Capture the cell that displays the provided text and extract its [X, Y] central coordinate. 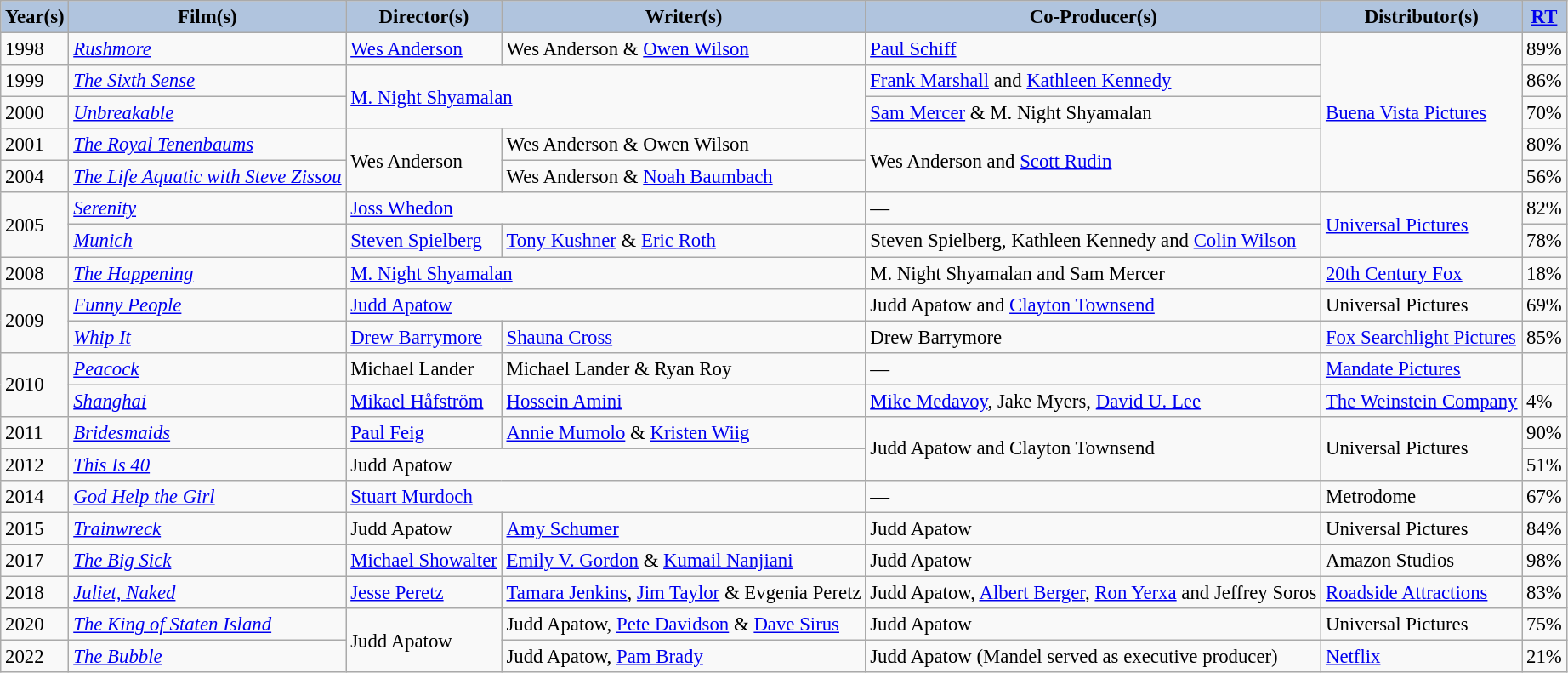
18% [1544, 273]
Writer(s) [684, 17]
Whip It [207, 337]
Tamara Jenkins, Jim Taylor & Evgenia Peretz [684, 593]
2001 [35, 145]
Wes Anderson and Scott Rudin [1094, 160]
2012 [35, 465]
21% [1544, 657]
84% [1544, 528]
2010 [35, 385]
Judd Apatow (Mandel served as executive producer) [1094, 657]
Judd Apatow, Pam Brady [684, 657]
The Bubble [207, 657]
Stuart Murdoch [605, 497]
Wes Anderson & Noah Baumbach [684, 177]
The Big Sick [207, 561]
Sam Mercer & M. Night Shyamalan [1094, 113]
The Weinstein Company [1422, 401]
Unbreakable [207, 113]
83% [1544, 593]
Shauna Cross [684, 337]
Paul Feig [423, 433]
Mandate Pictures [1422, 368]
78% [1544, 241]
2018 [35, 593]
Co-Producer(s) [1094, 17]
Shanghai [207, 401]
Fox Searchlight Pictures [1422, 337]
Film(s) [207, 17]
69% [1544, 305]
Munich [207, 241]
67% [1544, 497]
82% [1544, 208]
M. Night Shyamalan and Sam Mercer [1094, 273]
Judd Apatow, Pete Davidson & Dave Sirus [684, 625]
2017 [35, 561]
Funny People [207, 305]
2000 [35, 113]
Tony Kushner & Eric Roth [684, 241]
2009 [35, 320]
Hossein Amini [684, 401]
2014 [35, 497]
RT [1544, 17]
Annie Mumolo & Kristen Wiig [684, 433]
2008 [35, 273]
20th Century Fox [1422, 273]
90% [1544, 433]
Netflix [1422, 657]
2015 [35, 528]
1998 [35, 49]
Mike Medavoy, Jake Myers, David U. Lee [1094, 401]
2004 [35, 177]
Michael Lander & Ryan Roy [684, 368]
51% [1544, 465]
86% [1544, 81]
Joss Whedon [605, 208]
The Sixth Sense [207, 81]
Director(s) [423, 17]
Judd Apatow, Albert Berger, Ron Yerxa and Jeffrey Soros [1094, 593]
2005 [35, 225]
85% [1544, 337]
Frank Marshall and Kathleen Kennedy [1094, 81]
89% [1544, 49]
Michael Lander [423, 368]
Paul Schiff [1094, 49]
Steven Spielberg [423, 241]
Peacock [207, 368]
Buena Vista Pictures [1422, 113]
The King of Staten Island [207, 625]
Steven Spielberg, Kathleen Kennedy and Colin Wilson [1094, 241]
Metrodome [1422, 497]
Trainwreck [207, 528]
God Help the Girl [207, 497]
Year(s) [35, 17]
Serenity [207, 208]
2020 [35, 625]
Emily V. Gordon & Kumail Nanjiani [684, 561]
80% [1544, 145]
Rushmore [207, 49]
Bridesmaids [207, 433]
2022 [35, 657]
75% [1544, 625]
The Happening [207, 273]
Mikael Håfström [423, 401]
56% [1544, 177]
The Royal Tenenbaums [207, 145]
Amazon Studios [1422, 561]
The Life Aquatic with Steve Zissou [207, 177]
Juliet, Naked [207, 593]
Jesse Peretz [423, 593]
4% [1544, 401]
Roadside Attractions [1422, 593]
2011 [35, 433]
This Is 40 [207, 465]
98% [1544, 561]
Distributor(s) [1422, 17]
Michael Showalter [423, 561]
1999 [35, 81]
Amy Schumer [684, 528]
70% [1544, 113]
